Search for the cell housing the specified text and yield its [X, Y] center coordinate. 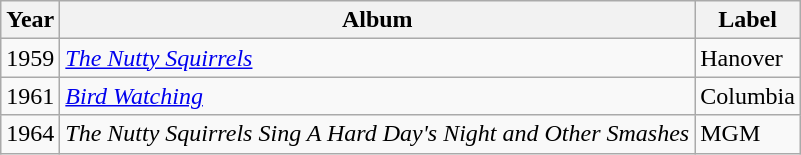
1961 [30, 96]
Year [30, 20]
Bird Watching [378, 96]
Label [748, 20]
Album [378, 20]
1959 [30, 58]
1964 [30, 134]
MGM [748, 134]
The Nutty Squirrels [378, 58]
Hanover [748, 58]
Columbia [748, 96]
The Nutty Squirrels Sing A Hard Day's Night and Other Smashes [378, 134]
